From the cell containing the given text, extract its center point as (x, y) coordinate. 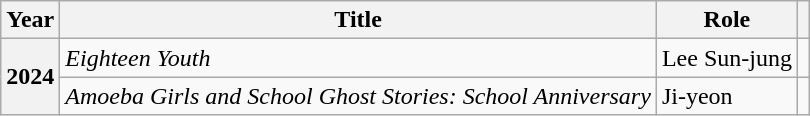
Amoeba Girls and School Ghost Stories: School Anniversary (358, 96)
Year (30, 20)
Eighteen Youth (358, 58)
Ji-yeon (726, 96)
Lee Sun-jung (726, 58)
2024 (30, 77)
Role (726, 20)
Title (358, 20)
